Detect which cell encompasses the target text, then output its [x, y] center coordinate. 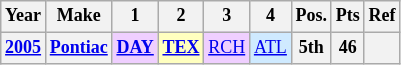
1 [135, 16]
Pontiac [78, 48]
Pts [348, 16]
46 [348, 48]
4 [271, 16]
Year [24, 16]
Make [78, 16]
TEX [181, 48]
5th [311, 48]
RCH [227, 48]
Ref [382, 16]
ATL [271, 48]
2005 [24, 48]
2 [181, 16]
DAY [135, 48]
Pos. [311, 16]
3 [227, 16]
